Scan for the cell matching the given text and deliver its [x, y] coordinate at center. 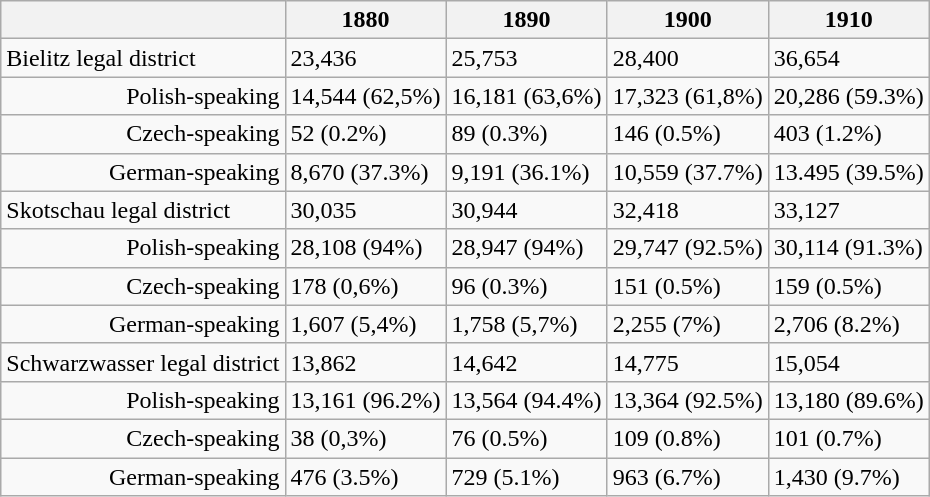
36,654 [848, 58]
2,706 (8.2%) [848, 324]
25,753 [526, 58]
96 (0.3%) [526, 286]
Schwarzwasser legal district [143, 362]
8,670 (37.3%) [366, 172]
146 (0.5%) [688, 134]
729 (5.1%) [526, 477]
30,114 (91.3%) [848, 248]
38 (0,3%) [366, 438]
30,035 [366, 210]
13,862 [366, 362]
9,191 (36.1%) [526, 172]
23,436 [366, 58]
30,944 [526, 210]
1,758 (5,7%) [526, 324]
13.495 (39.5%) [848, 172]
101 (0.7%) [848, 438]
14,544 (62,5%) [366, 96]
109 (0.8%) [688, 438]
28,400 [688, 58]
13,364 (92.5%) [688, 400]
178 (0,6%) [366, 286]
29,747 (92.5%) [688, 248]
151 (0.5%) [688, 286]
16,181 (63,6%) [526, 96]
10,559 (37.7%) [688, 172]
2,255 (7%) [688, 324]
14,642 [526, 362]
28,108 (94%) [366, 248]
52 (0.2%) [366, 134]
1,607 (5,4%) [366, 324]
14,775 [688, 362]
13,180 (89.6%) [848, 400]
89 (0.3%) [526, 134]
403 (1.2%) [848, 134]
17,323 (61,8%) [688, 96]
32,418 [688, 210]
20,286 (59.3%) [848, 96]
Bielitz legal district [143, 58]
15,054 [848, 362]
1900 [688, 20]
476 (3.5%) [366, 477]
1880 [366, 20]
28,947 (94%) [526, 248]
1910 [848, 20]
963 (6.7%) [688, 477]
13,564 (94.4%) [526, 400]
159 (0.5%) [848, 286]
13,161 (96.2%) [366, 400]
33,127 [848, 210]
76 (0.5%) [526, 438]
Skotschau legal district [143, 210]
1,430 (9.7%) [848, 477]
1890 [526, 20]
